Pinpoint the cell where the given text exists, returning its (x, y) midpoint coordinate. 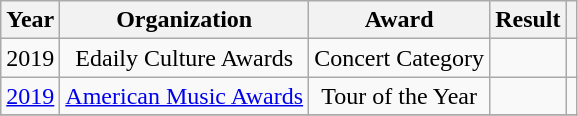
Edaily Culture Awards (184, 58)
Award (400, 20)
Tour of the Year (400, 96)
Year (30, 20)
American Music Awards (184, 96)
Organization (184, 20)
Result (528, 20)
Concert Category (400, 58)
